Find where the given text appears and provide that cell's center as (x, y) coordinate. 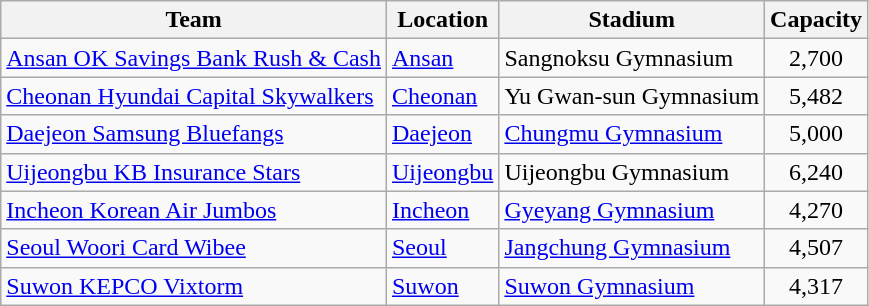
Suwon KEPCO Vixtorm (194, 286)
Suwon Gymnasium (632, 286)
Cheonan (442, 96)
Suwon (442, 286)
Location (442, 20)
Cheonan Hyundai Capital Skywalkers (194, 96)
Ansan (442, 58)
Uijeongbu Gymnasium (632, 172)
Incheon Korean Air Jumbos (194, 210)
Gyeyang Gymnasium (632, 210)
Daejeon (442, 134)
Capacity (816, 20)
Team (194, 20)
5,000 (816, 134)
Jangchung Gymnasium (632, 248)
Uijeongbu KB Insurance Stars (194, 172)
Daejeon Samsung Bluefangs (194, 134)
Seoul (442, 248)
Seoul Woori Card Wibee (194, 248)
Uijeongbu (442, 172)
4,270 (816, 210)
Incheon (442, 210)
4,507 (816, 248)
Yu Gwan-sun Gymnasium (632, 96)
Sangnoksu Gymnasium (632, 58)
2,700 (816, 58)
Stadium (632, 20)
Ansan OK Savings Bank Rush & Cash (194, 58)
4,317 (816, 286)
Chungmu Gymnasium (632, 134)
6,240 (816, 172)
5,482 (816, 96)
